Extract the [x, y] coordinate from the center of the cell holding the provided text.  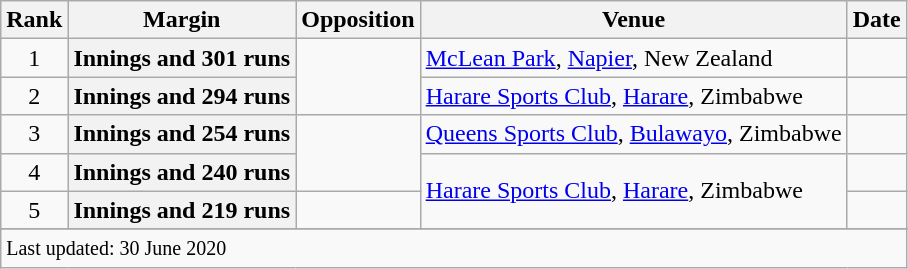
Rank [34, 20]
Margin [182, 20]
Innings and 219 runs [182, 210]
3 [34, 134]
McLean Park, Napier, New Zealand [634, 58]
1 [34, 58]
Innings and 294 runs [182, 96]
Date [876, 20]
Innings and 301 runs [182, 58]
5 [34, 210]
Venue [634, 20]
4 [34, 172]
Opposition [358, 20]
2 [34, 96]
Innings and 254 runs [182, 134]
Last updated: 30 June 2020 [454, 248]
Innings and 240 runs [182, 172]
Queens Sports Club, Bulawayo, Zimbabwe [634, 134]
